Return (x, y) of the center of cell containing provided text 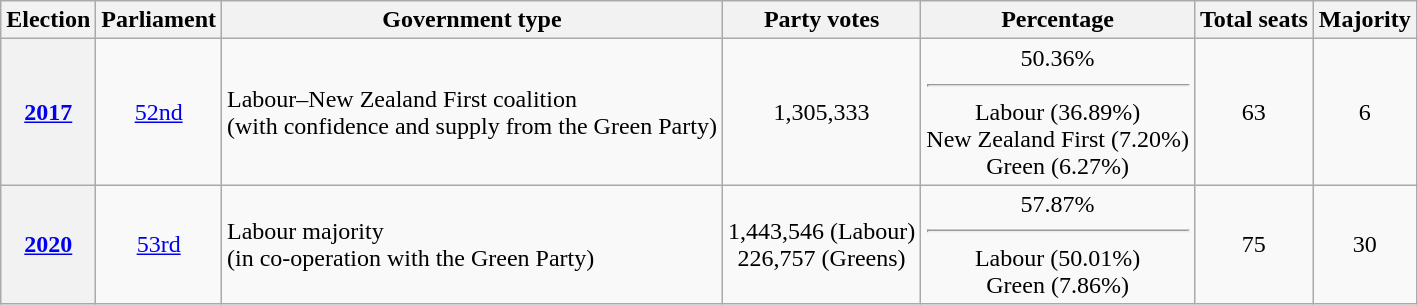
Party votes (821, 20)
63 (1254, 112)
53rd (159, 244)
50.36%Labour (36.89%)New Zealand First (7.20%)Green (6.27%) (1058, 112)
57.87%Labour (50.01%)Green (7.86%) (1058, 244)
Government type (472, 20)
2020 (48, 244)
52nd (159, 112)
1,443,546 (Labour)226,757 (Greens) (821, 244)
Election (48, 20)
Parliament (159, 20)
75 (1254, 244)
30 (1364, 244)
Labour–New Zealand First coalition(with confidence and supply from the Green Party) (472, 112)
Total seats (1254, 20)
6 (1364, 112)
Labour majority(in co-operation with the Green Party) (472, 244)
1,305,333 (821, 112)
Percentage (1058, 20)
Majority (1364, 20)
2017 (48, 112)
